Detect which cell encompasses the target text, then output its [x, y] center coordinate. 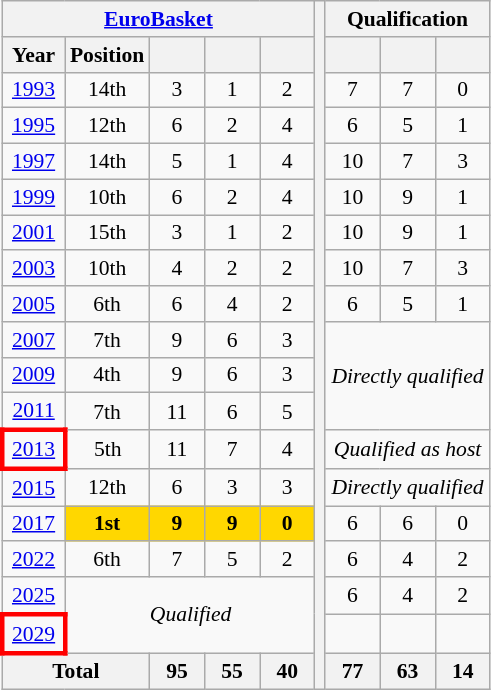
2009 [34, 375]
63 [408, 672]
4th [107, 375]
1999 [34, 197]
1997 [34, 162]
Position [107, 55]
2013 [34, 450]
1st [107, 524]
77 [352, 672]
2003 [34, 269]
Total [76, 672]
2005 [34, 304]
2022 [34, 560]
Qualified as host [408, 450]
Qualified [190, 615]
2011 [34, 412]
15th [107, 233]
Year [34, 55]
Qualification [408, 19]
2029 [34, 634]
2007 [34, 340]
1995 [34, 126]
1993 [34, 90]
40 [288, 672]
2001 [34, 233]
14 [462, 672]
2025 [34, 596]
EuroBasket [158, 19]
95 [176, 672]
5th [107, 450]
55 [232, 672]
2017 [34, 524]
2015 [34, 488]
